Output the [X, Y] coordinate of the center of the cell containing the given text.  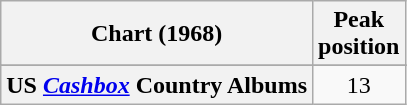
Chart (1968) [157, 34]
Peakposition [359, 34]
US Cashbox Country Albums [157, 85]
13 [359, 85]
